Provide the (X, Y) coordinate of the cell's center where the given text is located.  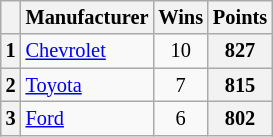
Manufacturer (88, 17)
815 (240, 85)
6 (180, 118)
Ford (88, 118)
3 (11, 118)
Wins (180, 17)
827 (240, 51)
2 (11, 85)
Points (240, 17)
802 (240, 118)
Toyota (88, 85)
7 (180, 85)
10 (180, 51)
Chevrolet (88, 51)
1 (11, 51)
